Search for the cell housing the specified text and yield its (x, y) center coordinate. 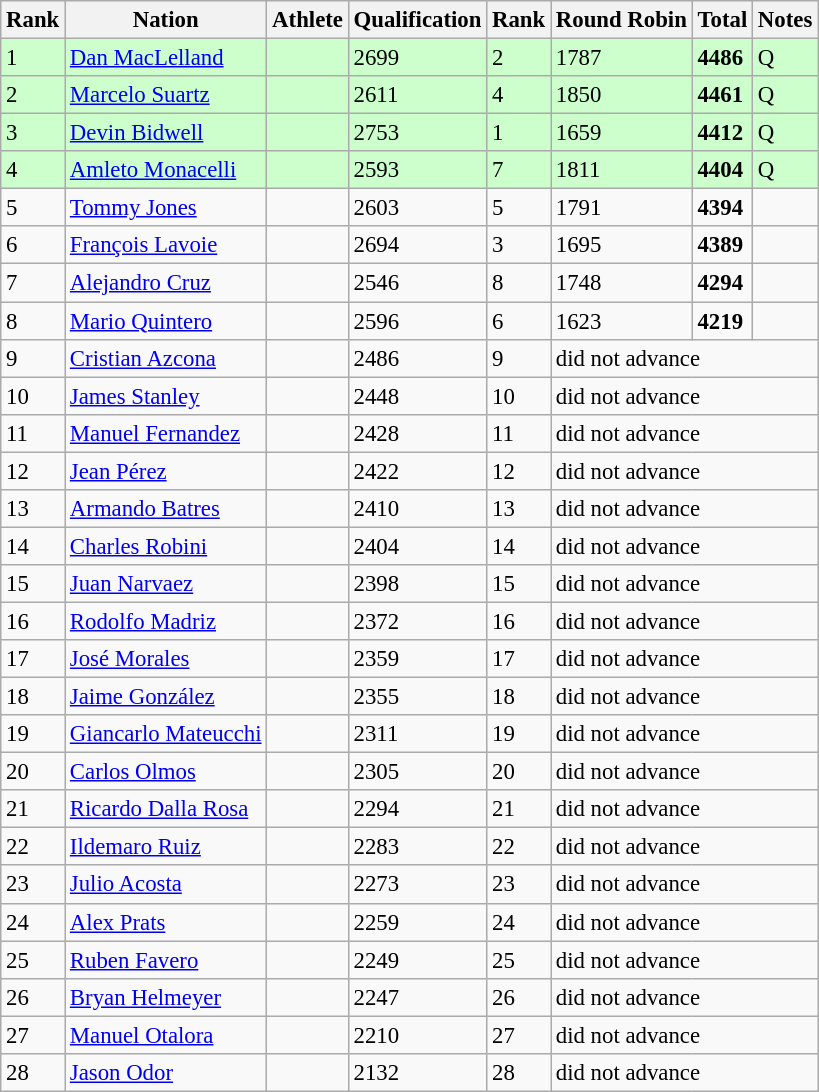
Manuel Fernandez (166, 433)
Qualification (417, 20)
2305 (417, 772)
2247 (417, 997)
2132 (417, 1073)
Tommy Jones (166, 208)
Alex Prats (166, 922)
Giancarlo Mateucchi (166, 734)
Alejandro Cruz (166, 283)
Athlete (308, 20)
Devin Bidwell (166, 133)
1695 (621, 245)
1791 (621, 208)
4412 (722, 133)
4394 (722, 208)
2699 (417, 58)
1748 (621, 283)
2546 (417, 283)
2355 (417, 697)
1623 (621, 321)
2359 (417, 659)
Jaime González (166, 697)
Ricardo Dalla Rosa (166, 809)
2694 (417, 245)
2294 (417, 809)
Round Robin (621, 20)
2753 (417, 133)
Notes (786, 20)
Dan MacLelland (166, 58)
2404 (417, 546)
2283 (417, 847)
4486 (722, 58)
1850 (621, 95)
Bryan Helmeyer (166, 997)
Marcelo Suartz (166, 95)
Manuel Otalora (166, 1035)
2249 (417, 960)
1811 (621, 170)
2596 (417, 321)
2448 (417, 396)
Jason Odor (166, 1073)
2422 (417, 471)
Jean Pérez (166, 471)
Ildemaro Ruiz (166, 847)
Nation (166, 20)
2259 (417, 922)
4389 (722, 245)
2428 (417, 433)
4461 (722, 95)
1659 (621, 133)
2398 (417, 584)
Ruben Favero (166, 960)
4219 (722, 321)
James Stanley (166, 396)
Rodolfo Madriz (166, 621)
Armando Batres (166, 509)
Total (722, 20)
Juan Narvaez (166, 584)
2486 (417, 358)
4404 (722, 170)
2210 (417, 1035)
Charles Robini (166, 546)
4294 (722, 283)
2611 (417, 95)
2593 (417, 170)
Amleto Monacelli (166, 170)
Carlos Olmos (166, 772)
François Lavoie (166, 245)
Julio Acosta (166, 885)
2311 (417, 734)
José Morales (166, 659)
2273 (417, 885)
2372 (417, 621)
Mario Quintero (166, 321)
1787 (621, 58)
2410 (417, 509)
Cristian Azcona (166, 358)
2603 (417, 208)
